Capture the cell that displays the provided text and extract its [x, y] central coordinate. 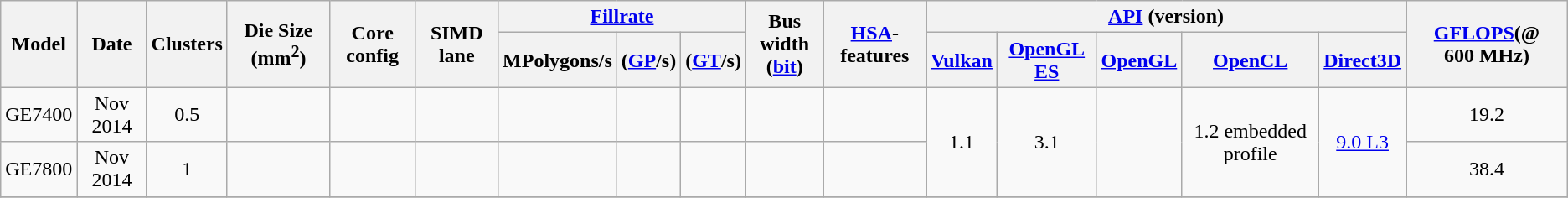
Date [112, 44]
Bus width(bit) [784, 44]
Die Size (mm2) [278, 44]
GFLOPS(@ 600 MHz) [1488, 44]
OpenCL [1251, 60]
SIMD lane [457, 44]
Vulkan [962, 60]
OpenGL ES [1047, 60]
HSA-features [874, 44]
1 [187, 169]
Core config [372, 44]
38.4 [1488, 169]
API (version) [1166, 17]
9.0 L3 [1363, 142]
Fillrate [622, 17]
1.1 [962, 142]
(GT/s) [714, 60]
1.2 embedded profile [1251, 142]
GE7400 [39, 114]
Clusters [187, 44]
Model [39, 44]
3.1 [1047, 142]
OpenGL [1139, 60]
(GP/s) [648, 60]
19.2 [1488, 114]
MPolygons/s [558, 60]
GE7800 [39, 169]
Direct3D [1363, 60]
0.5 [187, 114]
